Scan for the cell matching the given text and deliver its [x, y] coordinate at center. 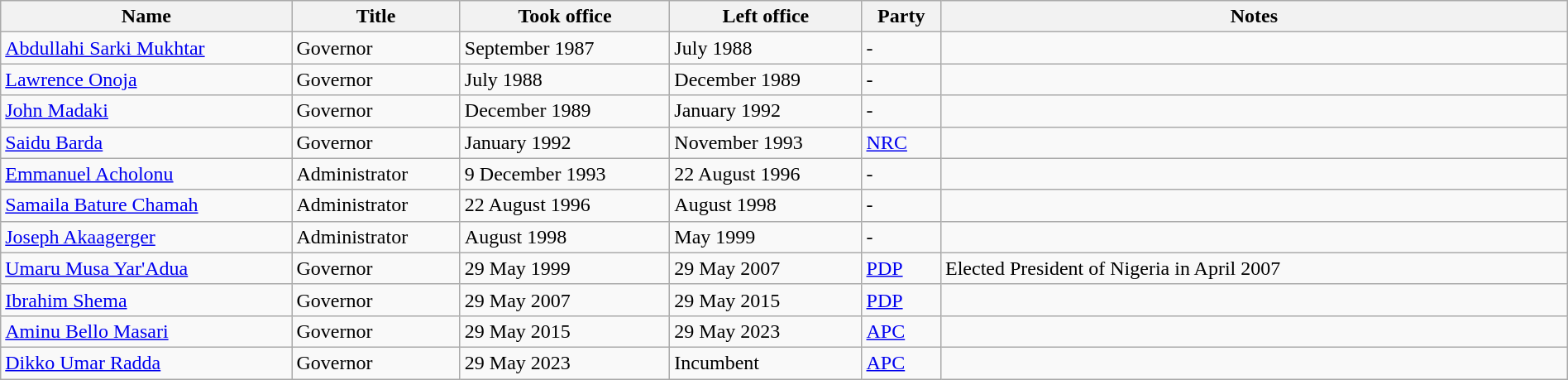
Joseph Akaagerger [146, 237]
29 May 1999 [565, 268]
Elected President of Nigeria in April 2007 [1254, 268]
9 December 1993 [565, 174]
Name [146, 17]
Took office [565, 17]
John Madaki [146, 111]
Saidu Barda [146, 142]
Notes [1254, 17]
Aminu Bello Masari [146, 331]
Party [901, 17]
May 1999 [766, 237]
Incumbent [766, 363]
Umaru Musa Yar'Adua [146, 268]
Samaila Bature Chamah [146, 205]
Left office [766, 17]
Ibrahim Shema [146, 300]
Emmanuel Acholonu [146, 174]
Lawrence Onoja [146, 79]
Title [375, 17]
Dikko Umar Radda [146, 363]
Abdullahi Sarki Mukhtar [146, 48]
November 1993 [766, 142]
NRC [901, 142]
September 1987 [565, 48]
